Return (x, y) of the center of cell containing provided text 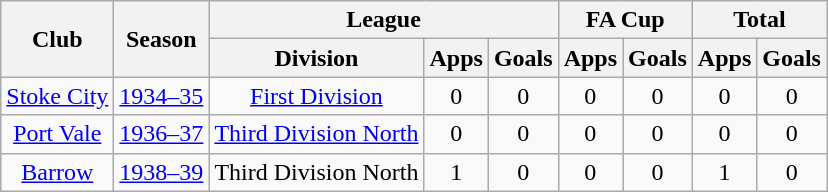
Port Vale (58, 134)
1938–39 (162, 172)
Stoke City (58, 96)
1934–35 (162, 96)
FA Cup (625, 20)
League (384, 20)
Club (58, 39)
First Division (316, 96)
1936–37 (162, 134)
Season (162, 39)
Barrow (58, 172)
Division (316, 58)
Total (759, 20)
